Output the [X, Y] coordinate of the center of the cell containing the given text.  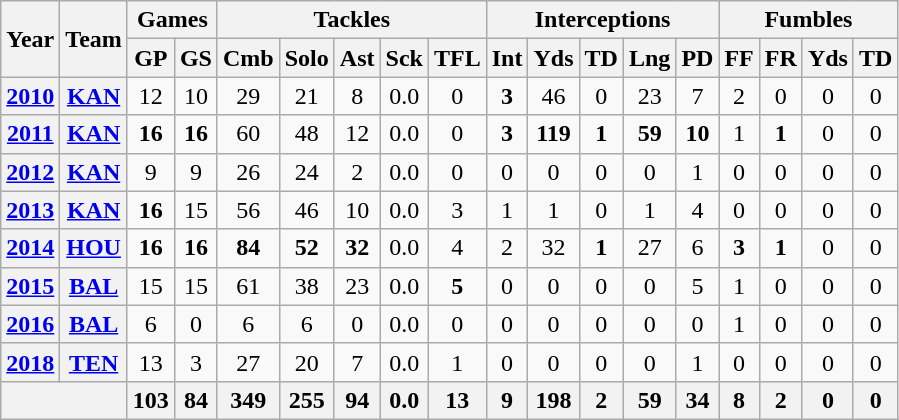
2012 [30, 172]
FR [780, 58]
2018 [30, 362]
2010 [30, 96]
56 [248, 210]
61 [248, 286]
2014 [30, 248]
2015 [30, 286]
Cmb [248, 58]
38 [306, 286]
103 [150, 400]
34 [698, 400]
Sck [404, 58]
52 [306, 248]
255 [306, 400]
119 [554, 134]
Lng [649, 58]
2013 [30, 210]
TFL [457, 58]
PD [698, 58]
60 [248, 134]
Games [172, 20]
2016 [30, 324]
Tackles [352, 20]
Team [94, 39]
94 [357, 400]
Fumbles [808, 20]
FF [739, 58]
26 [248, 172]
349 [248, 400]
Int [507, 58]
20 [306, 362]
2011 [30, 134]
29 [248, 96]
Solo [306, 58]
Interceptions [602, 20]
HOU [94, 248]
Ast [357, 58]
TEN [94, 362]
GP [150, 58]
GS [196, 58]
48 [306, 134]
Year [30, 39]
198 [554, 400]
24 [306, 172]
21 [306, 96]
